Locate the cell with the specified text and output its [X, Y] center coordinate. 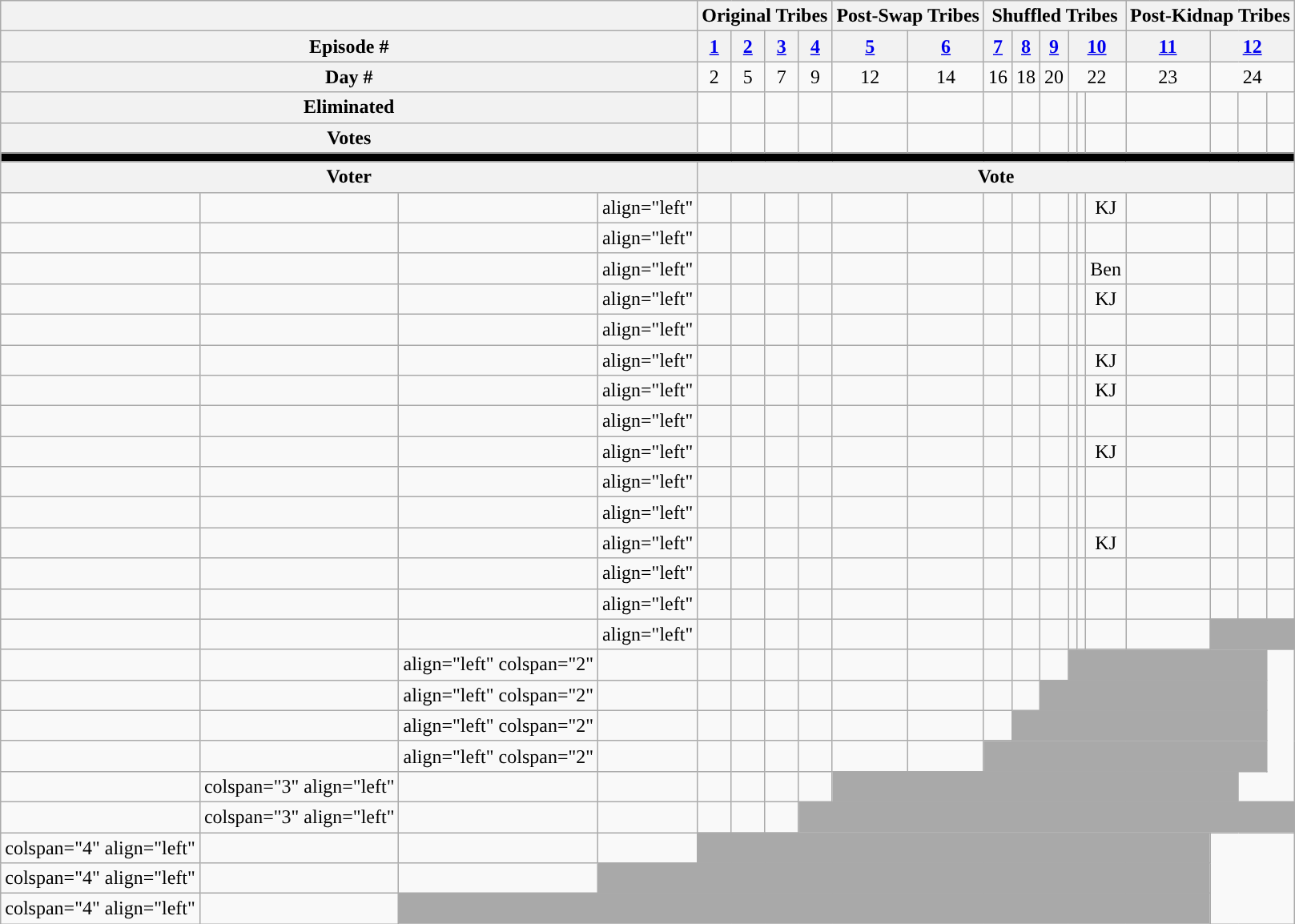
Eliminated [349, 107]
Post-Kidnap Tribes [1211, 16]
11 [1168, 46]
Votes [349, 138]
Vote [996, 177]
Shuffled Tribes [1054, 16]
Voter [349, 177]
1 [714, 46]
20 [1054, 77]
Post-Swap Tribes [908, 16]
Day # [349, 77]
16 [998, 77]
6 [947, 46]
23 [1168, 77]
8 [1027, 46]
14 [947, 77]
4 [815, 46]
Ben [1106, 268]
Episode # [349, 46]
3 [782, 46]
10 [1097, 46]
Original Tribes [765, 16]
22 [1097, 77]
24 [1253, 77]
18 [1027, 77]
